Pinpoint the cell where the given text exists, returning its (X, Y) midpoint coordinate. 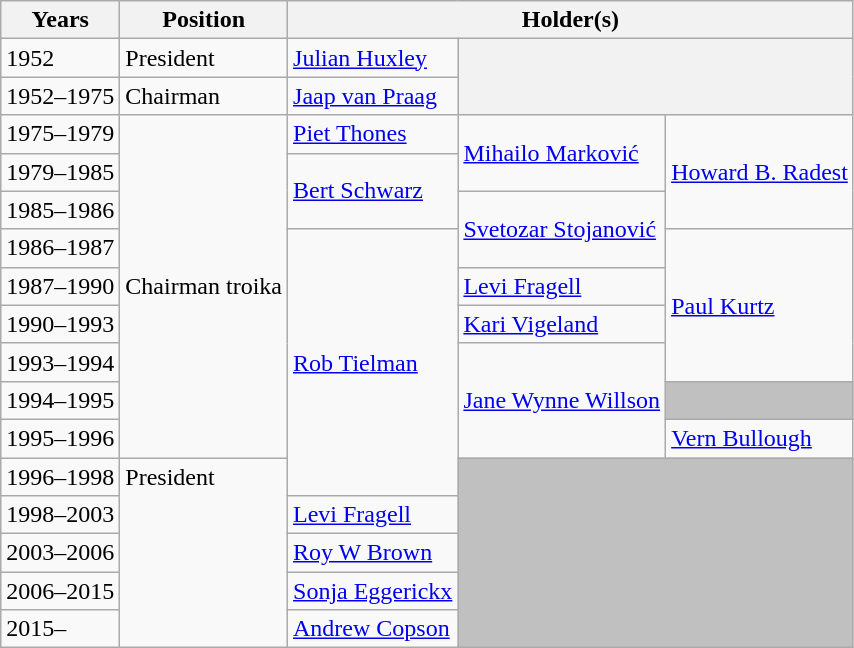
1952 (60, 58)
Jane Wynne Willson (562, 400)
Howard B. Radest (760, 172)
Roy W Brown (373, 553)
2003–2006 (60, 553)
Piet Thones (373, 134)
1986–1987 (60, 248)
1985–1986 (60, 210)
2015– (60, 629)
2006–2015 (60, 591)
Andrew Copson (373, 629)
Rob Tielman (373, 362)
Julian Huxley (373, 58)
1998–2003 (60, 515)
1987–1990 (60, 286)
Kari Vigeland (562, 324)
1975–1979 (60, 134)
Jaap van Praag (373, 96)
Paul Kurtz (760, 305)
Chairman (204, 96)
Bert Schwarz (373, 191)
1995–1996 (60, 438)
Chairman troika (204, 286)
Vern Bullough (760, 438)
Holder(s) (571, 20)
Position (204, 20)
1993–1994 (60, 362)
1994–1995 (60, 400)
Mihailo Marković (562, 153)
1952–1975 (60, 96)
1996–1998 (60, 477)
Years (60, 20)
1979–1985 (60, 172)
Sonja Eggerickx (373, 591)
1990–1993 (60, 324)
Svetozar Stojanović (562, 229)
